Pinpoint the cell where the given text exists, returning its [x, y] midpoint coordinate. 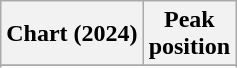
Chart (2024) [72, 34]
Peakposition [189, 34]
